Extract the [x, y] coordinate from the center of the cell holding the provided text.  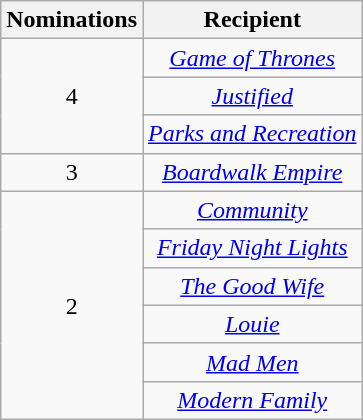
Community [252, 210]
Justified [252, 96]
Game of Thrones [252, 58]
Modern Family [252, 400]
Mad Men [252, 362]
Friday Night Lights [252, 248]
Parks and Recreation [252, 134]
Boardwalk Empire [252, 172]
Nominations [72, 20]
4 [72, 96]
Recipient [252, 20]
2 [72, 305]
3 [72, 172]
Louie [252, 324]
The Good Wife [252, 286]
